Capture the cell that displays the provided text and extract its (x, y) central coordinate. 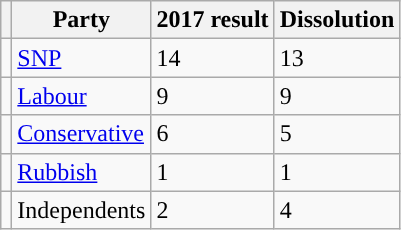
SNP (82, 58)
Dissolution (337, 20)
4 (337, 210)
5 (337, 134)
13 (337, 58)
6 (212, 134)
Rubbish (82, 172)
Labour (82, 96)
14 (212, 58)
Conservative (82, 134)
Independents (82, 210)
2017 result (212, 20)
2 (212, 210)
Party (82, 20)
